Return the (x, y) coordinate for the center point of the cell that contains the specified text.  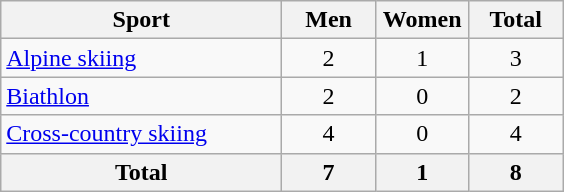
3 (516, 58)
Sport (142, 20)
Men (329, 20)
Biathlon (142, 96)
8 (516, 172)
Alpine skiing (142, 58)
Women (422, 20)
7 (329, 172)
Cross-country skiing (142, 134)
